Output the [X, Y] coordinate of the center of the cell containing the given text.  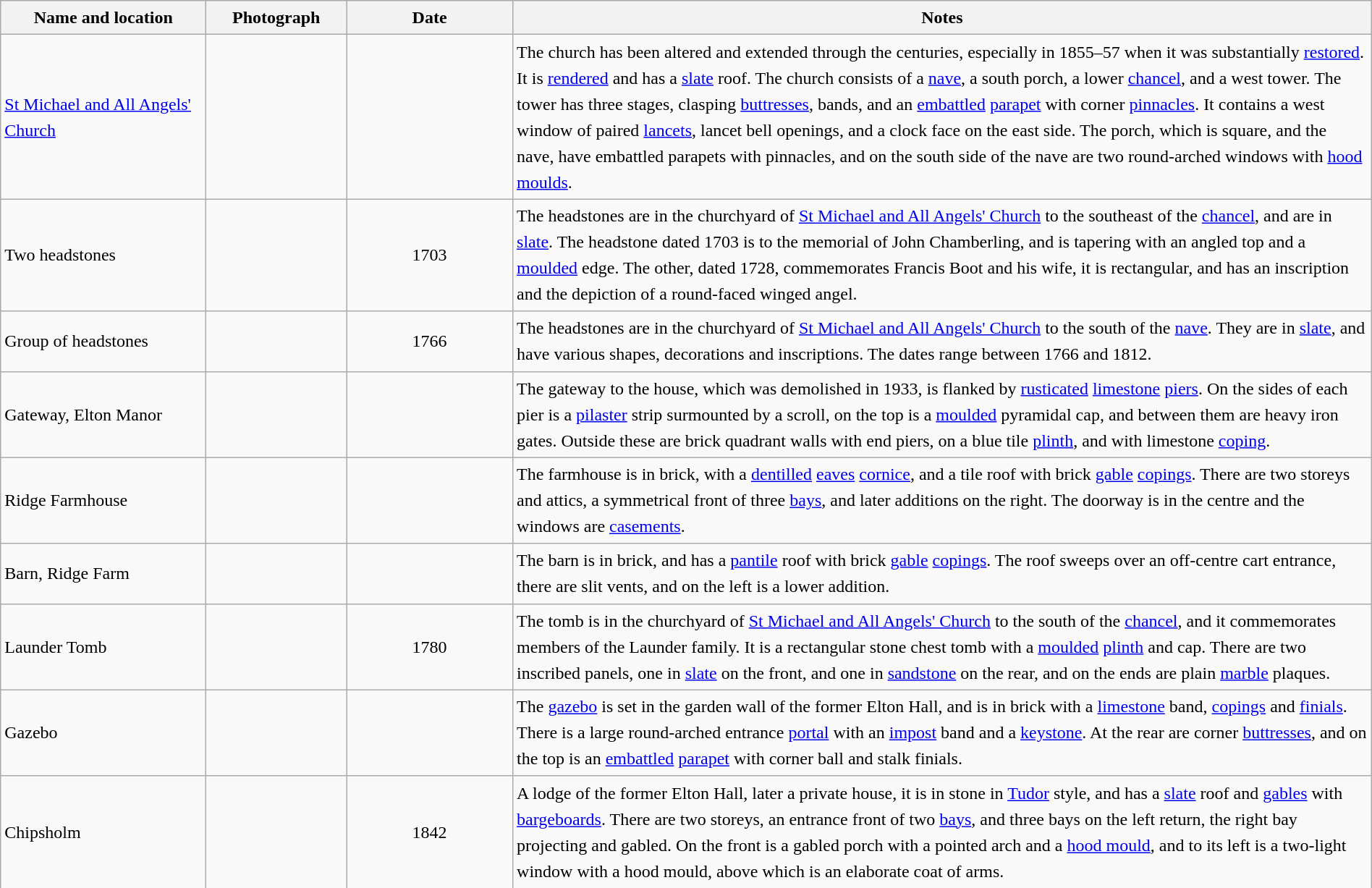
1780 [430, 647]
Launder Tomb [103, 647]
Two headstones [103, 255]
1766 [430, 342]
1842 [430, 832]
Date [430, 17]
Gazebo [103, 732]
1703 [430, 255]
Name and location [103, 17]
Photograph [276, 17]
Chipsholm [103, 832]
Group of headstones [103, 342]
St Michael and All Angels' Church [103, 117]
Barn, Ridge Farm [103, 573]
Gateway, Elton Manor [103, 414]
Notes [942, 17]
Ridge Farmhouse [103, 501]
